Identify which cell holds the provided text, then report its (X, Y) central coordinate. 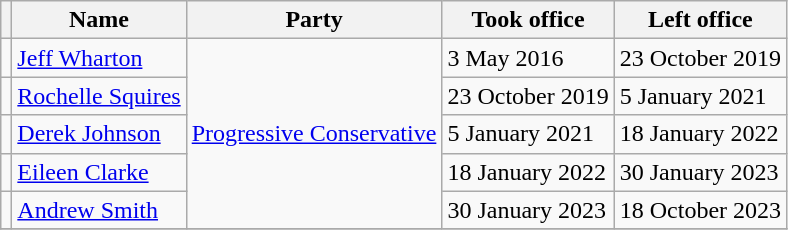
Took office (528, 20)
Name (99, 20)
Andrew Smith (99, 210)
Party (314, 20)
Derek Johnson (99, 134)
Progressive Conservative (314, 134)
Jeff Wharton (99, 58)
Eileen Clarke (99, 172)
Left office (700, 20)
Rochelle Squires (99, 96)
18 October 2023 (700, 210)
3 May 2016 (528, 58)
